Provide the (X, Y) coordinate of the cell's center where the given text is located.  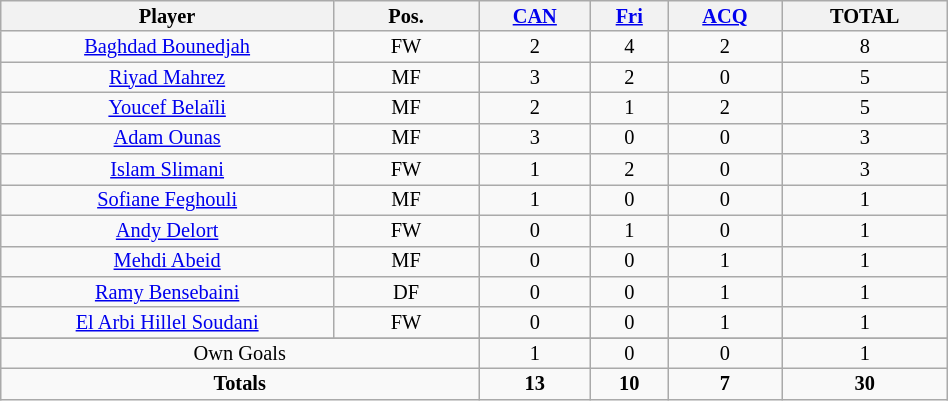
Andy Delort (168, 230)
Own Goals (240, 354)
Pos. (406, 16)
10 (630, 384)
DF (406, 292)
7 (726, 384)
30 (864, 384)
Baghdad Bounedjah (168, 46)
TOTAL (864, 16)
Sofiane Feghouli (168, 200)
Ramy Bensebaini (168, 292)
Player (168, 16)
El Arbi Hillel Soudani (168, 322)
CAN (535, 16)
Riyad Mahrez (168, 78)
Fri (630, 16)
Islam Slimani (168, 170)
ACQ (726, 16)
Adam Ounas (168, 138)
Youcef Belaïli (168, 108)
4 (630, 46)
Totals (240, 384)
8 (864, 46)
Mehdi Abeid (168, 262)
13 (535, 384)
